From the cell containing the given text, extract its center point as [x, y] coordinate. 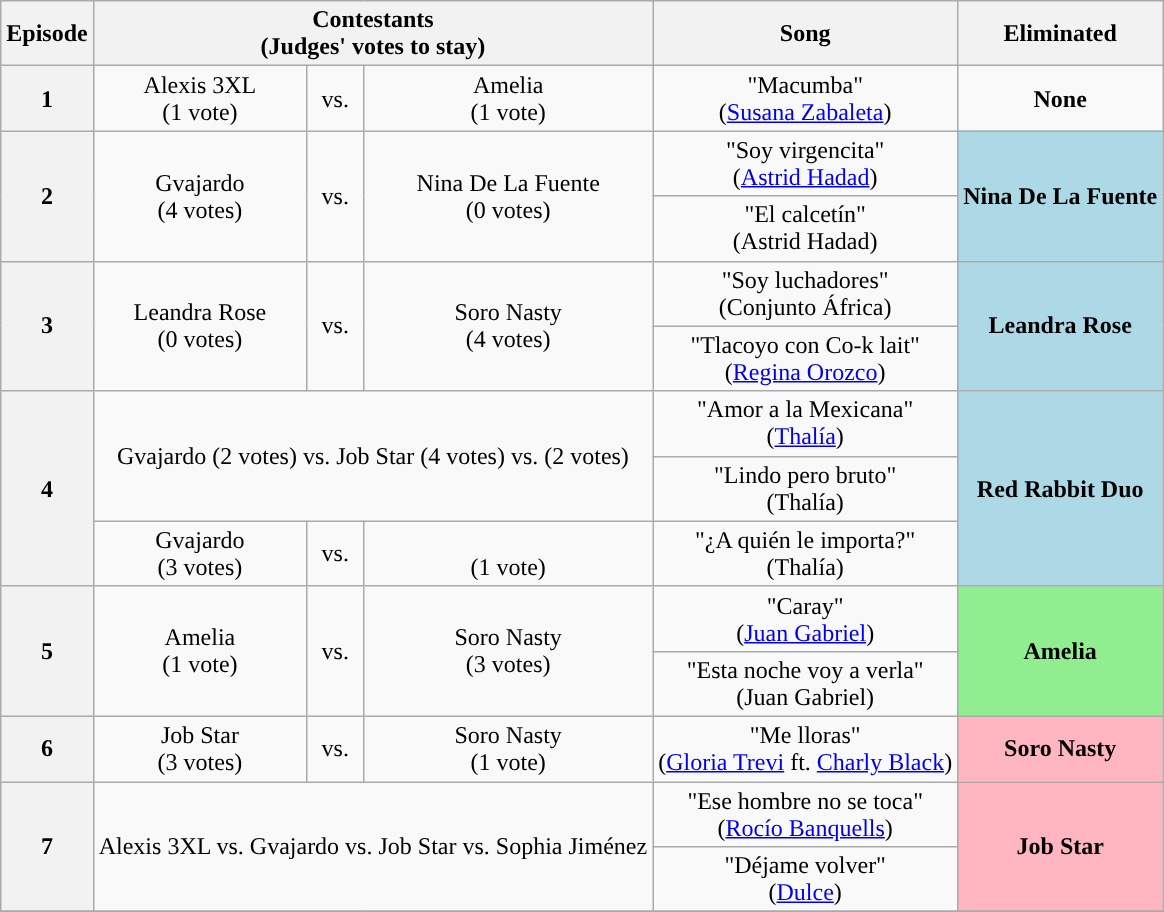
Job Star [1060, 847]
Gvajardo (2 votes) vs. Job Star (4 votes) vs. (2 votes) [372, 456]
Amelia [1060, 651]
3 [47, 326]
Song [806, 34]
Soro Nasty(4 votes) [508, 326]
Soro Nasty [1060, 748]
Leandra Rose [1060, 326]
"Esta noche voy a verla"(Juan Gabriel) [806, 684]
4 [47, 488]
Alexis 3XL vs. Gvajardo vs. Job Star vs. Sophia Jiménez [372, 847]
2 [47, 196]
"Soy virgencita"(Astrid Hadad) [806, 164]
(1 vote) [508, 554]
"Lindo pero bruto"(Thalía) [806, 488]
6 [47, 748]
Gvajardo(4 votes) [200, 196]
"Me lloras"(Gloria Trevi ft. Charly Black) [806, 748]
Leandra Rose(0 votes) [200, 326]
"Amor a la Mexicana"(Thalía) [806, 424]
Soro Nasty(1 vote) [508, 748]
"¿A quién le importa?"(Thalía) [806, 554]
"Caray"(Juan Gabriel) [806, 618]
Soro Nasty(3 votes) [508, 651]
Episode [47, 34]
"El calcetín"(Astrid Hadad) [806, 228]
"Ese hombre no se toca"(Rocío Banquells) [806, 814]
"Déjame volver"(Dulce) [806, 880]
Job Star(3 votes) [200, 748]
"Macumba"(Susana Zabaleta) [806, 98]
Gvajardo(3 votes) [200, 554]
5 [47, 651]
1 [47, 98]
"Tlacoyo con Co-k lait"(Regina Orozco) [806, 358]
Contestants(Judges' votes to stay) [372, 34]
"Soy luchadores"(Conjunto África) [806, 294]
7 [47, 847]
Eliminated [1060, 34]
None [1060, 98]
Nina De La Fuente(0 votes) [508, 196]
Nina De La Fuente [1060, 196]
Alexis 3XL(1 vote) [200, 98]
Red Rabbit Duo [1060, 488]
